Pinpoint the cell where the given text exists, returning its (X, Y) midpoint coordinate. 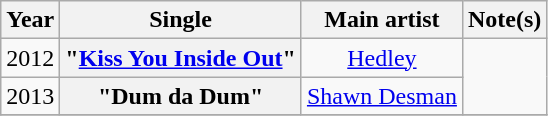
Main artist (382, 20)
Note(s) (504, 20)
Shawn Desman (382, 96)
"Dum da Dum" (181, 96)
Single (181, 20)
Year (30, 20)
2013 (30, 96)
2012 (30, 58)
Hedley (382, 58)
"Kiss You Inside Out" (181, 58)
